Return the (X, Y) coordinate for the center point of the cell that contains the specified text.  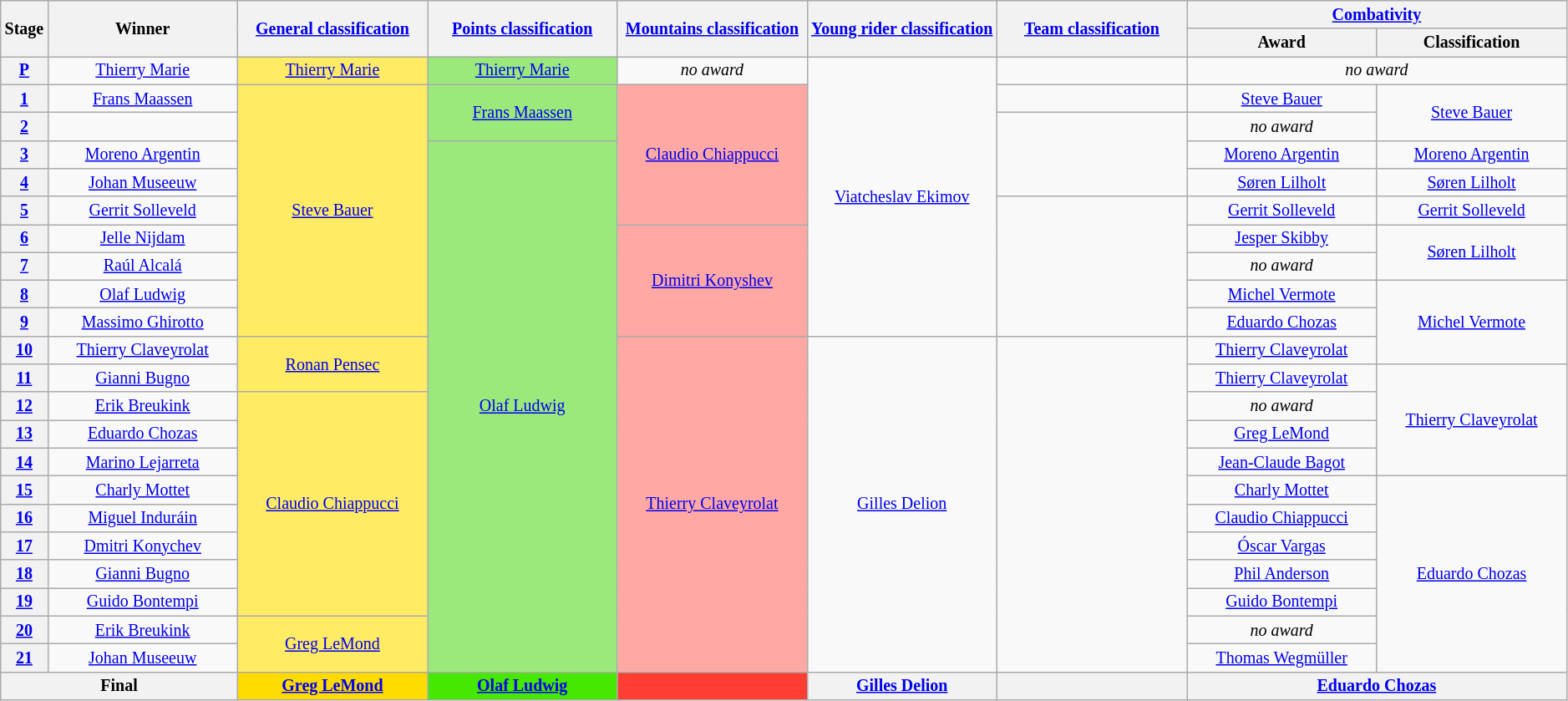
Marino Lejarreta (142, 463)
Stage (24, 28)
17 (24, 546)
Young rider classification (902, 28)
Award (1281, 43)
Team classification (1091, 28)
5 (24, 211)
Final (119, 685)
16 (24, 518)
P (24, 70)
18 (24, 573)
1 (24, 99)
Thomas Wegmüller (1281, 658)
Jelle Nijdam (142, 239)
Jesper Skibby (1281, 239)
Winner (142, 28)
Raúl Alcalá (142, 266)
Jean-Claude Bagot (1281, 463)
Combativity (1377, 15)
Massimo Ghirotto (142, 323)
Óscar Vargas (1281, 546)
14 (24, 463)
15 (24, 490)
8 (24, 294)
General classification (332, 28)
Miguel Induráin (142, 518)
Phil Anderson (1281, 573)
10 (24, 351)
3 (24, 154)
Classification (1472, 43)
9 (24, 323)
12 (24, 406)
Ronan Pensec (332, 364)
21 (24, 658)
20 (24, 630)
Points classification (523, 28)
4 (24, 182)
13 (24, 434)
2 (24, 127)
Mountains classification (712, 28)
Dimitri Konyshev (712, 281)
Viatcheslav Ekimov (902, 197)
11 (24, 378)
6 (24, 239)
7 (24, 266)
19 (24, 602)
Dmitri Konychev (142, 546)
